Detect which cell encompasses the target text, then output its [X, Y] center coordinate. 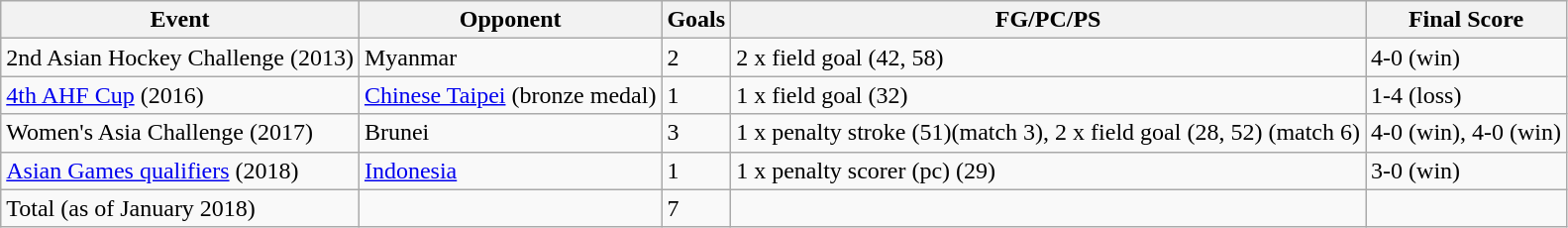
7 [696, 208]
Chinese Taipei (bronze medal) [510, 95]
1 x field goal (32) [1048, 95]
Total (as of January 2018) [180, 208]
Final Score [1466, 20]
Opponent [510, 20]
Women's Asia Challenge (2017) [180, 133]
3 [696, 133]
Myanmar [510, 57]
1 x penalty scorer (pc) (29) [1048, 171]
2nd Asian Hockey Challenge (2013) [180, 57]
FG/PC/PS [1048, 20]
2 x field goal (42, 58) [1048, 57]
Asian Games qualifiers (2018) [180, 171]
Event [180, 20]
Indonesia [510, 171]
1-4 (loss) [1466, 95]
2 [696, 57]
3-0 (win) [1466, 171]
Goals [696, 20]
1 x penalty stroke (51)(match 3), 2 x field goal (28, 52) (match 6) [1048, 133]
Brunei [510, 133]
4-0 (win), 4-0 (win) [1466, 133]
4th AHF Cup (2016) [180, 95]
4-0 (win) [1466, 57]
